Identify which cell holds the provided text, then report its (X, Y) central coordinate. 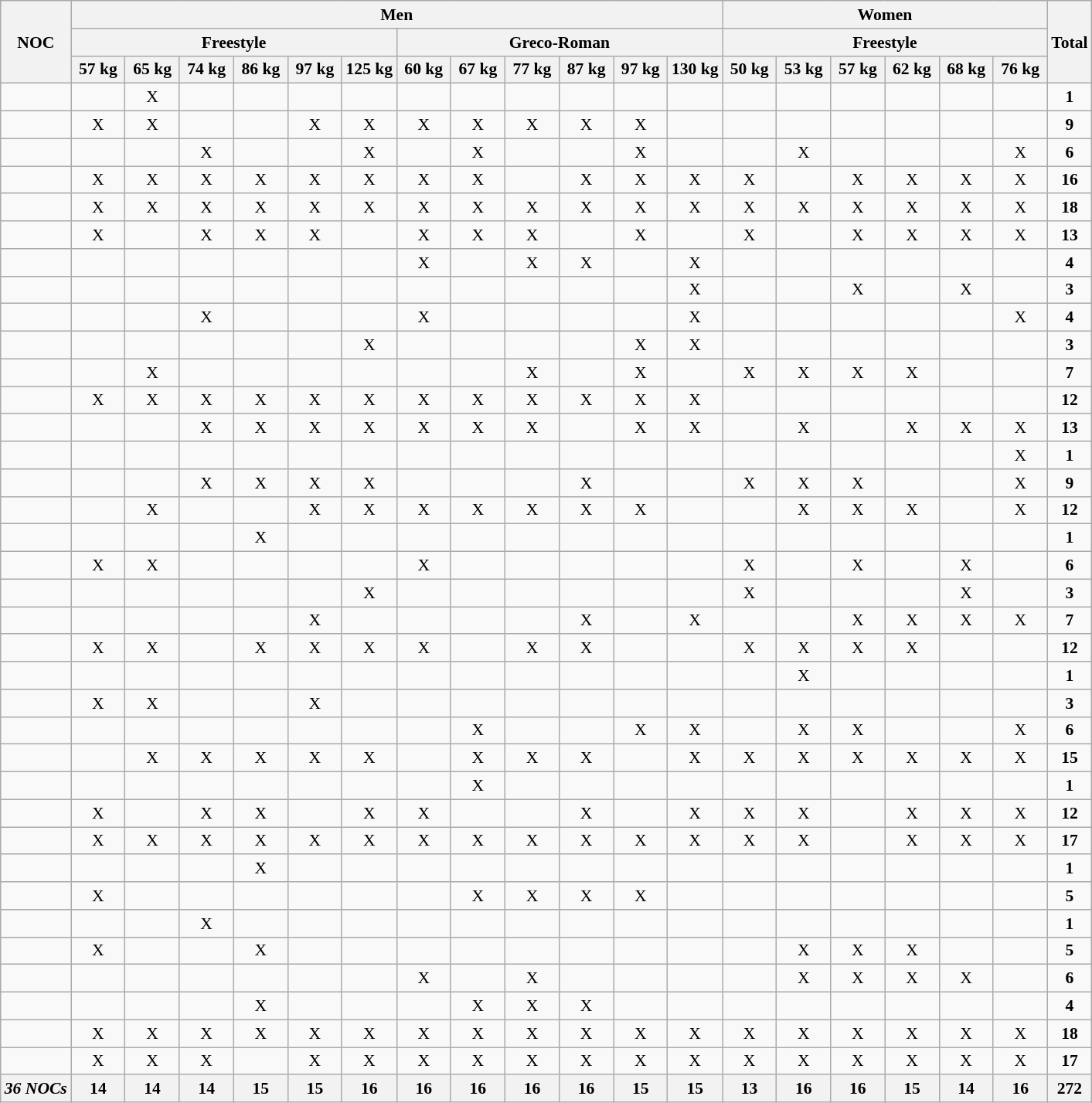
60 kg (424, 70)
87 kg (587, 70)
Greco-Roman (560, 43)
62 kg (912, 70)
86 kg (260, 70)
125 kg (369, 70)
Men (397, 15)
NOC (36, 42)
68 kg (966, 70)
130 kg (696, 70)
76 kg (1020, 70)
36 NOCs (36, 1089)
65 kg (152, 70)
272 (1070, 1089)
74 kg (206, 70)
50 kg (750, 70)
Total (1070, 42)
77 kg (532, 70)
Women (886, 15)
53 kg (804, 70)
67 kg (478, 70)
